Detect which cell encompasses the target text, then output its (x, y) center coordinate. 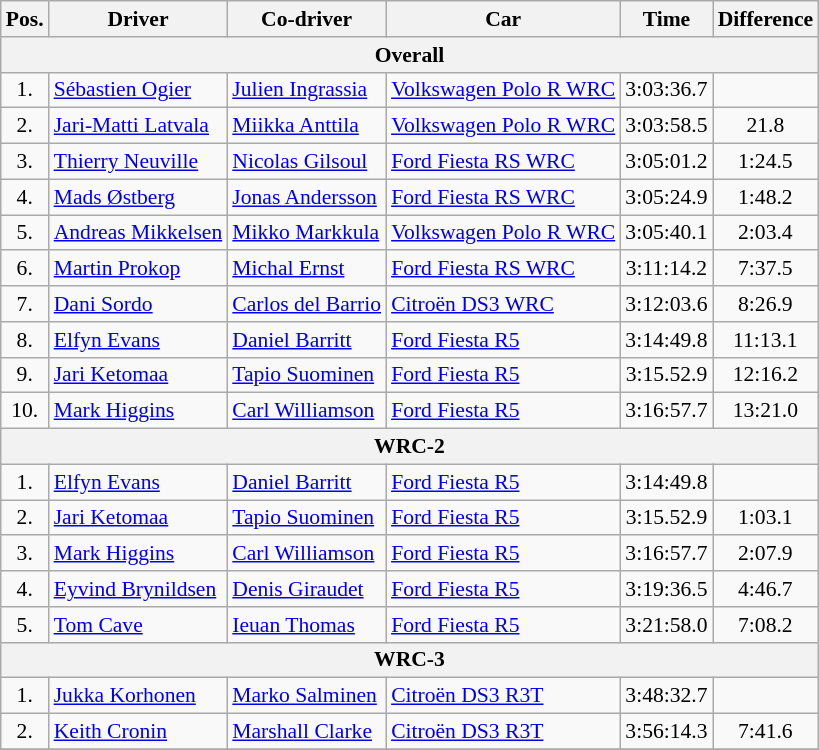
3:21:58.0 (666, 625)
Marko Salminen (306, 696)
7:41.6 (766, 732)
Denis Giraudet (306, 589)
Eyvind Brynildsen (138, 589)
Miikka Anttila (306, 126)
Jonas Andersson (306, 197)
21.8 (766, 126)
Martin Prokop (138, 269)
11:13.1 (766, 340)
Citroën DS3 WRC (503, 304)
3:56:14.3 (666, 732)
3:03:36.7 (666, 90)
8:26.9 (766, 304)
3:05:01.2 (666, 162)
7:37.5 (766, 269)
6. (25, 269)
3:19:36.5 (666, 589)
Julien Ingrassia (306, 90)
Driver (138, 19)
3:12:03.6 (666, 304)
1:03.1 (766, 518)
7. (25, 304)
Carlos del Barrio (306, 304)
4:46.7 (766, 589)
3:03:58.5 (666, 126)
Ieuan Thomas (306, 625)
Thierry Neuville (138, 162)
1:24.5 (766, 162)
Keith Cronin (138, 732)
3:11:14.2 (666, 269)
3:48:32.7 (666, 696)
10. (25, 411)
12:16.2 (766, 375)
Difference (766, 19)
Dani Sordo (138, 304)
Time (666, 19)
1:48.2 (766, 197)
Jari-Matti Latvala (138, 126)
3:05:24.9 (666, 197)
WRC-3 (410, 660)
13:21.0 (766, 411)
Sébastien Ogier (138, 90)
Car (503, 19)
7:08.2 (766, 625)
9. (25, 375)
Tom Cave (138, 625)
2:07.9 (766, 554)
Andreas Mikkelsen (138, 233)
Mikko Markkula (306, 233)
Co-driver (306, 19)
Mads Østberg (138, 197)
3:05:40.1 (666, 233)
WRC-2 (410, 447)
Pos. (25, 19)
2:03.4 (766, 233)
Michal Ernst (306, 269)
Marshall Clarke (306, 732)
Nicolas Gilsoul (306, 162)
Jukka Korhonen (138, 696)
Overall (410, 55)
8. (25, 340)
